Search for the cell housing the specified text and yield its [X, Y] center coordinate. 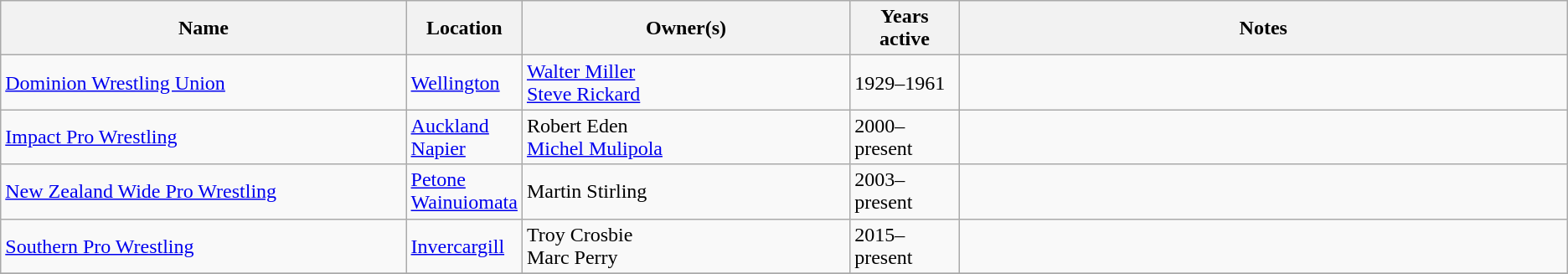
2000–present [905, 137]
Name [204, 28]
2003–present [905, 191]
Troy Crosbie Marc Perry [685, 246]
Dominion Wrestling Union [204, 82]
AucklandNapier [464, 137]
Years active [905, 28]
Location [464, 28]
Wellington [464, 82]
Invercargill [464, 246]
1929–1961 [905, 82]
Petone Wainuiomata [464, 191]
Robert EdenMichel Mulipola [685, 137]
Owner(s) [685, 28]
Martin Stirling [685, 191]
Southern Pro Wrestling [204, 246]
Walter MillerSteve Rickard [685, 82]
2015–present [905, 246]
New Zealand Wide Pro Wrestling [204, 191]
Impact Pro Wrestling [204, 137]
Notes [1263, 28]
